For the text-containing cell, return its midpoint in (x, y) coordinate format. 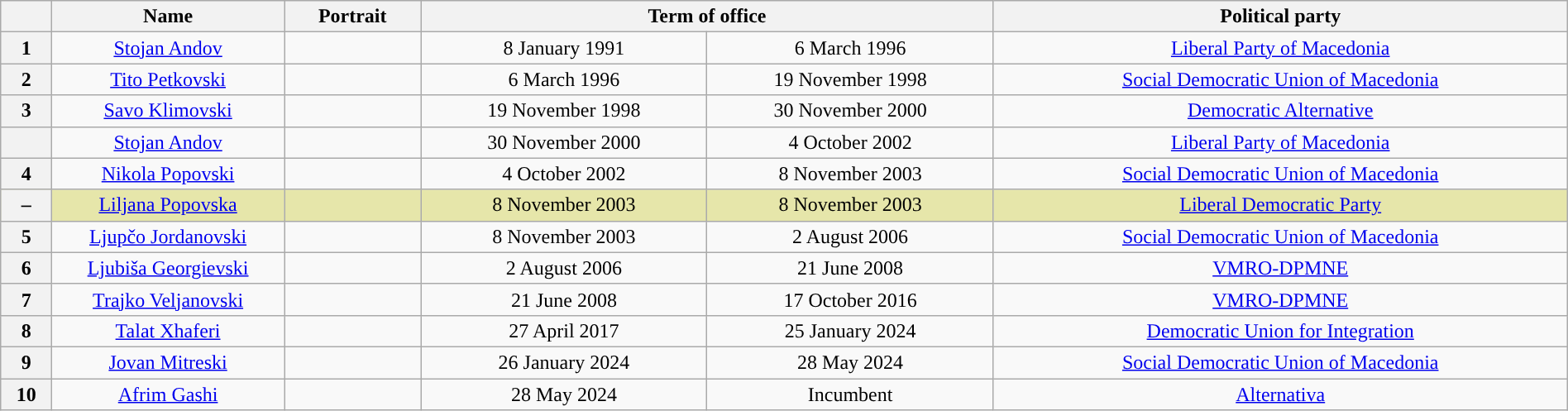
Name (169, 17)
7 (26, 299)
Political party (1280, 17)
Trajko Veljanovski (169, 299)
27 April 2017 (564, 331)
Alternativa (1280, 394)
Nikola Popovski (169, 174)
Savo Klimovski (169, 111)
Liljana Popovska (169, 205)
Liberal Democratic Party (1280, 205)
Ljupčo Jordanovski (169, 237)
10 (26, 394)
1 (26, 48)
17 October 2016 (850, 299)
6 (26, 268)
Incumbent (850, 394)
Democratic Alternative (1280, 111)
25 January 2024 (850, 331)
– (26, 205)
Tito Petkovski (169, 79)
4 (26, 174)
Portrait (352, 17)
26 January 2024 (564, 362)
Jovan Mitreski (169, 362)
Term of office (707, 17)
Talat Xhaferi (169, 331)
8 January 1991 (564, 48)
3 (26, 111)
Ljubiša Georgievski (169, 268)
2 (26, 79)
9 (26, 362)
5 (26, 237)
Democratic Union for Integration (1280, 331)
Afrim Gashi (169, 394)
8 (26, 331)
